Search for the cell housing the specified text and yield its [x, y] center coordinate. 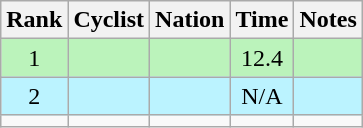
N/A [262, 96]
Notes [328, 20]
Time [262, 20]
Cyclist [109, 20]
1 [34, 58]
Rank [34, 20]
2 [34, 96]
12.4 [262, 58]
Nation [190, 20]
